Identify which cell holds the provided text, then report its (X, Y) central coordinate. 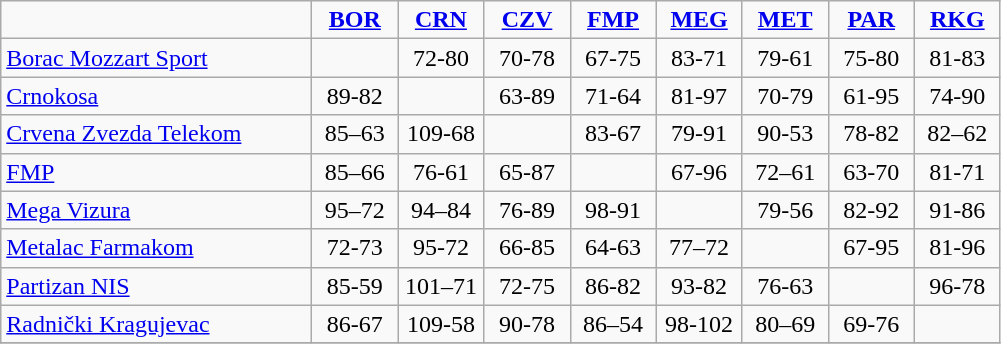
72-75 (527, 286)
72-80 (441, 58)
78-82 (871, 134)
CRN (441, 20)
90-78 (527, 324)
Borac Mozzart Sport (156, 58)
79-91 (699, 134)
Metalac Farmakom (156, 248)
MET (785, 20)
66-85 (527, 248)
Radnički Kragujevac (156, 324)
89-82 (355, 96)
64-63 (613, 248)
77–72 (699, 248)
67-96 (699, 172)
83-67 (613, 134)
Crnokosa (156, 96)
61-95 (871, 96)
83-71 (699, 58)
76-61 (441, 172)
98-102 (699, 324)
109-68 (441, 134)
Crvena Zvezda Telekom (156, 134)
81-71 (957, 172)
71-64 (613, 96)
85-59 (355, 286)
70-79 (785, 96)
79-61 (785, 58)
Mega Vizura (156, 210)
79-56 (785, 210)
86-67 (355, 324)
93-82 (699, 286)
96-78 (957, 286)
69-76 (871, 324)
95-72 (441, 248)
95–72 (355, 210)
81-83 (957, 58)
86-82 (613, 286)
76-63 (785, 286)
90-53 (785, 134)
67-75 (613, 58)
75-80 (871, 58)
MEG (699, 20)
85–66 (355, 172)
Partizan NIS (156, 286)
76-89 (527, 210)
CZV (527, 20)
85–63 (355, 134)
82-92 (871, 210)
81-96 (957, 248)
82–62 (957, 134)
86–54 (613, 324)
BOR (355, 20)
72–61 (785, 172)
74-90 (957, 96)
70-78 (527, 58)
109-58 (441, 324)
91-86 (957, 210)
98-91 (613, 210)
80–69 (785, 324)
63-89 (527, 96)
72-73 (355, 248)
65-87 (527, 172)
101–71 (441, 286)
81-97 (699, 96)
63-70 (871, 172)
67-95 (871, 248)
94–84 (441, 210)
RKG (957, 20)
PAR (871, 20)
